Search for the cell housing the specified text and yield its (x, y) center coordinate. 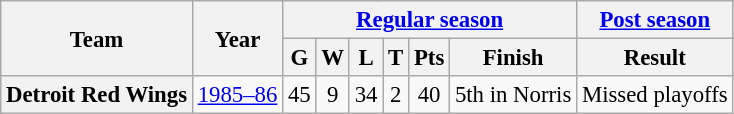
34 (366, 95)
Finish (514, 58)
W (332, 58)
L (366, 58)
Detroit Red Wings (97, 95)
1985–86 (237, 95)
Pts (430, 58)
Team (97, 38)
T (396, 58)
2 (396, 95)
Year (237, 38)
5th in Norris (514, 95)
Result (655, 58)
Regular season (430, 20)
Missed playoffs (655, 95)
Post season (655, 20)
G (300, 58)
40 (430, 95)
45 (300, 95)
9 (332, 95)
